Return [X, Y] of the center of cell containing provided text 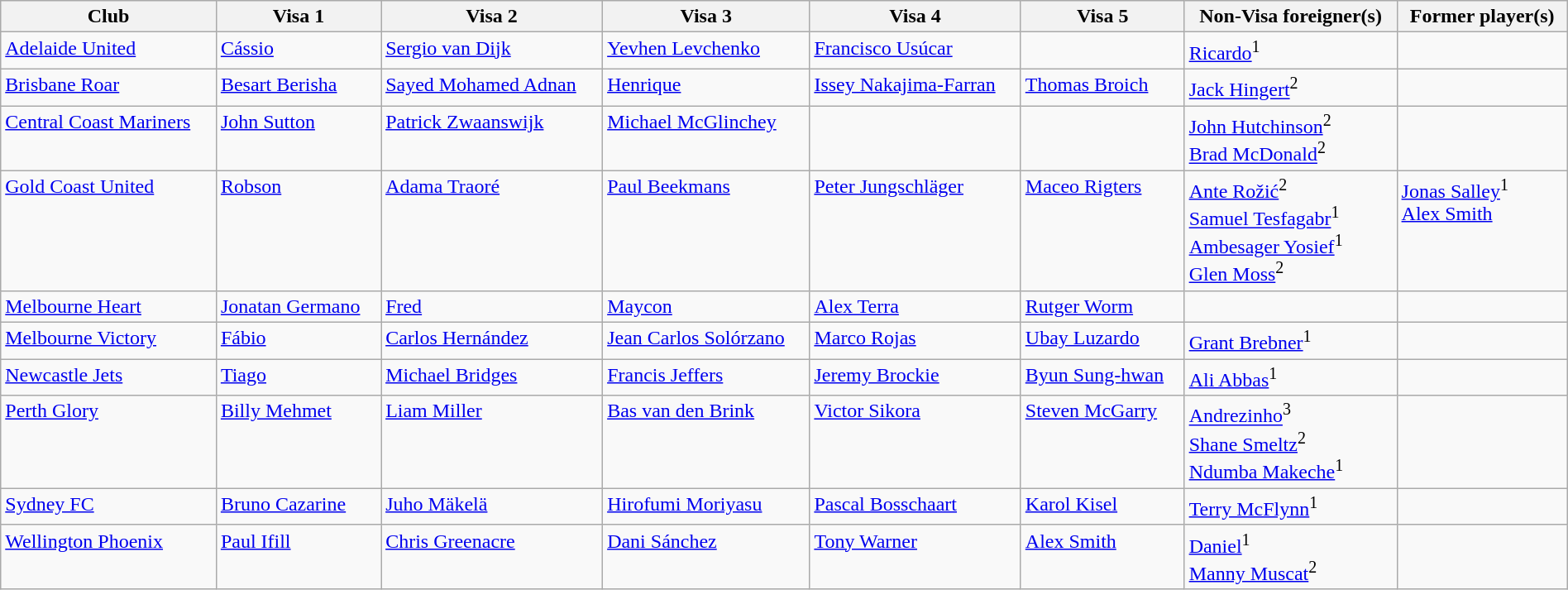
Patrick Zwaanswijk [492, 138]
Maceo Rigters [1102, 230]
Visa 5 [1102, 17]
Paul Ifill [298, 557]
Ubay Luzardo [1102, 341]
Fábio [298, 341]
Non-Visa foreigner(s) [1290, 17]
Marco Rojas [915, 341]
Juho Mäkelä [492, 506]
Rutger Worm [1102, 306]
Jeremy Brockie [915, 377]
Tiago [298, 377]
Francis Jeffers [706, 377]
Perth Glory [109, 442]
John Hutchinson2 Brad McDonald2 [1290, 138]
Melbourne Victory [109, 341]
Chris Greenacre [492, 557]
Andrezinho3 Shane Smeltz2 Ndumba Makeche1 [1290, 442]
Liam Miller [492, 442]
Jean Carlos Solórzano [706, 341]
Visa 3 [706, 17]
Jonatan Germano [298, 306]
Karol Kisel [1102, 506]
Grant Brebner1 [1290, 341]
Sayed Mohamed Adnan [492, 88]
Paul Beekmans [706, 230]
Former player(s) [1482, 17]
Thomas Broich [1102, 88]
Maycon [706, 306]
Henrique [706, 88]
Alex Terra [915, 306]
Michael Bridges [492, 377]
Adama Traoré [492, 230]
Club [109, 17]
Jack Hingert2 [1290, 88]
Visa 1 [298, 17]
Ricardo1 [1290, 51]
Bruno Cazarine [298, 506]
Steven McGarry [1102, 442]
Jonas Salley1 Alex Smith [1482, 230]
Francisco Usúcar [915, 51]
Fred [492, 306]
Central Coast Mariners [109, 138]
Visa 2 [492, 17]
Gold Coast United [109, 230]
Sergio van Dijk [492, 51]
Michael McGlinchey [706, 138]
Robson [298, 230]
Hirofumi Moriyasu [706, 506]
Adelaide United [109, 51]
Visa 4 [915, 17]
Ali Abbas1 [1290, 377]
Carlos Hernández [492, 341]
Ante Rožić2 Samuel Tesfagabr1 Ambesager Yosief1 Glen Moss2 [1290, 230]
Newcastle Jets [109, 377]
Pascal Bosschaart [915, 506]
Victor Sikora [915, 442]
Issey Nakajima-Farran [915, 88]
Sydney FC [109, 506]
Billy Mehmet [298, 442]
Alex Smith [1102, 557]
Bas van den Brink [706, 442]
Wellington Phoenix [109, 557]
Byun Sung-hwan [1102, 377]
Dani Sánchez [706, 557]
Cássio [298, 51]
Yevhen Levchenko [706, 51]
Brisbane Roar [109, 88]
Melbourne Heart [109, 306]
Besart Berisha [298, 88]
Terry McFlynn1 [1290, 506]
Peter Jungschläger [915, 230]
Daniel1 Manny Muscat2 [1290, 557]
John Sutton [298, 138]
Tony Warner [915, 557]
